Pinpoint the cell where the given text exists, returning its [x, y] midpoint coordinate. 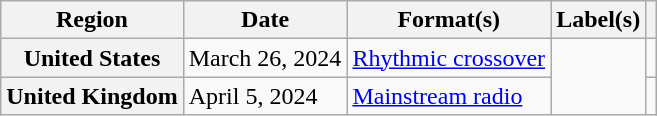
United States [92, 58]
March 26, 2024 [265, 58]
Label(s) [598, 20]
Mainstream radio [449, 96]
United Kingdom [92, 96]
Date [265, 20]
Format(s) [449, 20]
Rhythmic crossover [449, 58]
April 5, 2024 [265, 96]
Region [92, 20]
